Find where the given text appears and provide that cell's center as [x, y] coordinate. 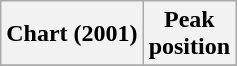
Chart (2001) [72, 34]
Peak position [189, 34]
